Scan for the cell matching the given text and deliver its [x, y] coordinate at center. 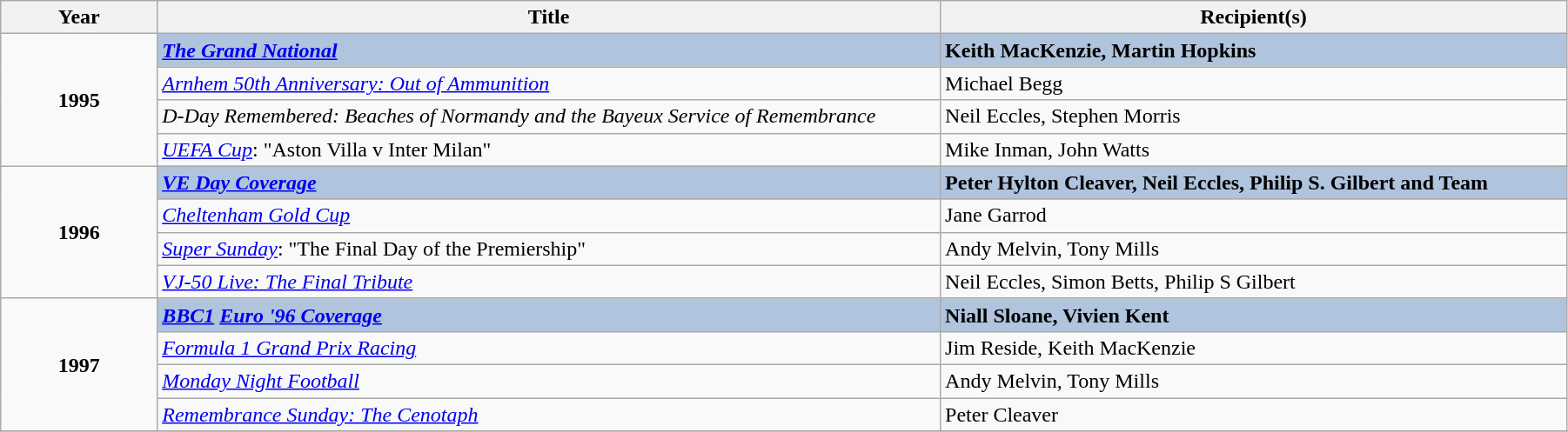
Title [549, 17]
Mike Inman, John Watts [1254, 150]
Michael Begg [1254, 83]
Jim Reside, Keith MacKenzie [1254, 348]
VE Day Coverage [549, 183]
Arnhem 50th Anniversary: Out of Ammunition [549, 83]
Recipient(s) [1254, 17]
1996 [79, 232]
Monday Night Football [549, 381]
Niall Sloane, Vivien Kent [1254, 315]
Cheltenham Gold Cup [549, 216]
Remembrance Sunday: The Cenotaph [549, 415]
The Grand National [549, 50]
Jane Garrod [1254, 216]
UEFA Cup: "Aston Villa v Inter Milan" [549, 150]
Neil Eccles, Stephen Morris [1254, 116]
VJ-50 Live: The Final Tribute [549, 282]
BBC1 Euro '96 Coverage [549, 315]
Formula 1 Grand Prix Racing [549, 348]
Peter Hylton Cleaver, Neil Eccles, Philip S. Gilbert and Team [1254, 183]
Neil Eccles, Simon Betts, Philip S Gilbert [1254, 282]
1995 [79, 100]
Keith MacKenzie, Martin Hopkins [1254, 50]
Super Sunday: "The Final Day of the Premiership" [549, 249]
1997 [79, 364]
D-Day Remembered: Beaches of Normandy and the Bayeux Service of Remembrance [549, 116]
Peter Cleaver [1254, 415]
Year [79, 17]
